Determine the (X, Y) coordinate at the center of the cell enclosing the given text.  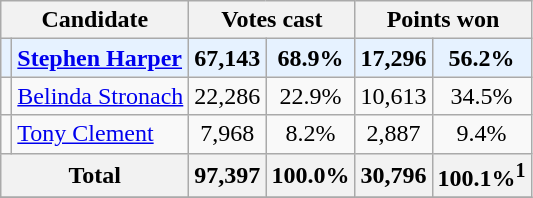
100.1%1 (482, 176)
Candidate (95, 20)
Belinda Stronach (100, 96)
8.2% (310, 134)
100.0% (310, 176)
56.2% (482, 58)
22.9% (310, 96)
34.5% (482, 96)
2,887 (394, 134)
17,296 (394, 58)
Votes cast (272, 20)
7,968 (228, 134)
22,286 (228, 96)
68.9% (310, 58)
Total (95, 176)
Stephen Harper (100, 58)
67,143 (228, 58)
30,796 (394, 176)
Tony Clement (100, 134)
97,397 (228, 176)
10,613 (394, 96)
Points won (443, 20)
9.4% (482, 134)
